Identify which cell holds the provided text, then report its (x, y) central coordinate. 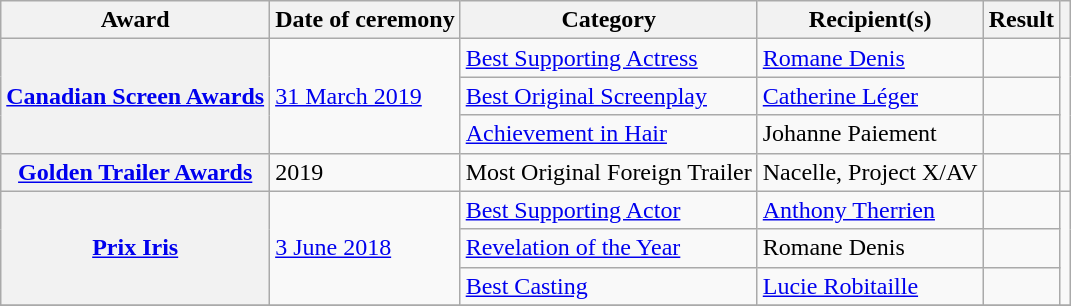
Canadian Screen Awards (136, 96)
Lucie Robitaille (870, 286)
Anthony Therrien (870, 210)
Best Casting (608, 286)
Best Supporting Actress (608, 58)
Best Original Screenplay (608, 96)
Revelation of the Year (608, 248)
Award (136, 20)
Nacelle, Project X/AV (870, 172)
Johanne Paiement (870, 134)
Prix Iris (136, 248)
2019 (366, 172)
Result (1021, 20)
31 March 2019 (366, 96)
Recipient(s) (870, 20)
Category (608, 20)
Best Supporting Actor (608, 210)
Date of ceremony (366, 20)
3 June 2018 (366, 248)
Catherine Léger (870, 96)
Golden Trailer Awards (136, 172)
Achievement in Hair (608, 134)
Most Original Foreign Trailer (608, 172)
